Find where the given text appears and provide that cell's center as [X, Y] coordinate. 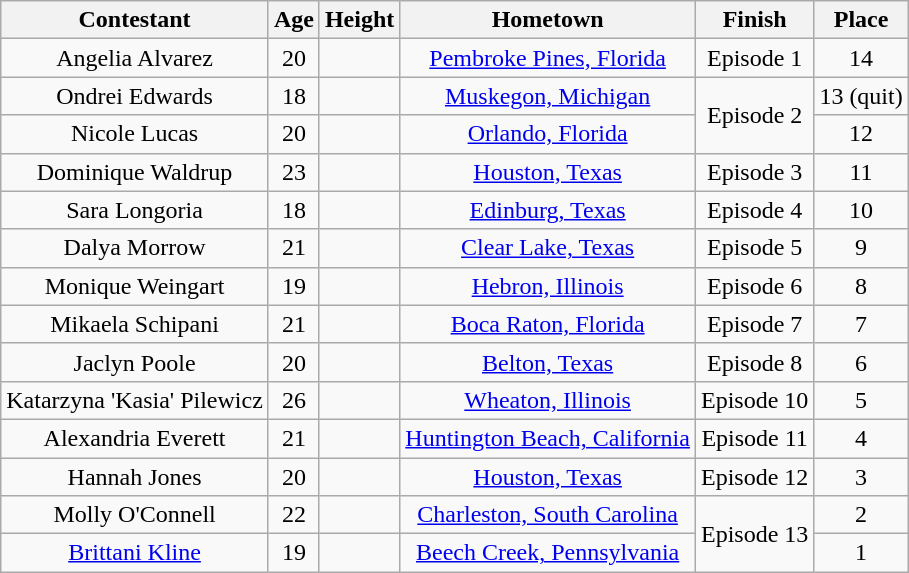
Hometown [548, 20]
Age [294, 20]
Episode 8 [754, 362]
Pembroke Pines, Florida [548, 58]
12 [861, 134]
14 [861, 58]
Height [359, 20]
Episode 2 [754, 115]
Angelia Alvarez [135, 58]
Wheaton, Illinois [548, 400]
22 [294, 515]
10 [861, 210]
4 [861, 438]
Alexandria Everett [135, 438]
Hebron, Illinois [548, 286]
Boca Raton, Florida [548, 324]
Finish [754, 20]
5 [861, 400]
Hannah Jones [135, 477]
Episode 1 [754, 58]
Episode 5 [754, 248]
Contestant [135, 20]
Place [861, 20]
Katarzyna 'Kasia' Pilewicz [135, 400]
Orlando, Florida [548, 134]
26 [294, 400]
Belton, Texas [548, 362]
Mikaela Schipani [135, 324]
Episode 7 [754, 324]
Episode 6 [754, 286]
Edinburg, Texas [548, 210]
Brittani Kline [135, 553]
3 [861, 477]
Huntington Beach, California [548, 438]
Episode 3 [754, 172]
Dominique Waldrup [135, 172]
Monique Weingart [135, 286]
1 [861, 553]
6 [861, 362]
Ondrei Edwards [135, 96]
Molly O'Connell [135, 515]
Episode 12 [754, 477]
Beech Creek, Pennsylvania [548, 553]
Episode 11 [754, 438]
Episode 10 [754, 400]
11 [861, 172]
23 [294, 172]
13 (quit) [861, 96]
Sara Longoria [135, 210]
Clear Lake, Texas [548, 248]
Charleston, South Carolina [548, 515]
2 [861, 515]
Episode 13 [754, 534]
Nicole Lucas [135, 134]
7 [861, 324]
Dalya Morrow [135, 248]
8 [861, 286]
9 [861, 248]
Episode 4 [754, 210]
Muskegon, Michigan [548, 96]
Jaclyn Poole [135, 362]
